Capture the cell that displays the provided text and extract its (X, Y) central coordinate. 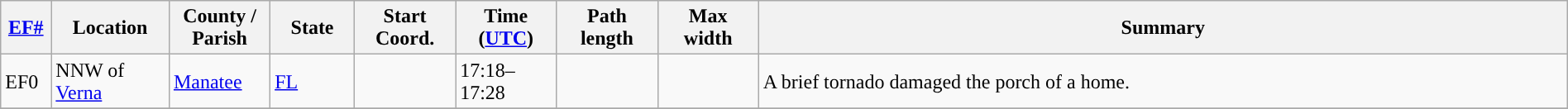
EF# (26, 28)
State (313, 28)
EF0 (26, 81)
Start Coord. (404, 28)
17:18–17:28 (506, 81)
County / Parish (219, 28)
Max width (708, 28)
Summary (1163, 28)
Path length (607, 28)
Location (111, 28)
Manatee (219, 81)
Time (UTC) (506, 28)
FL (313, 81)
NNW of Verna (111, 81)
A brief tornado damaged the porch of a home. (1163, 81)
